Detect which cell encompasses the target text, then output its (x, y) center coordinate. 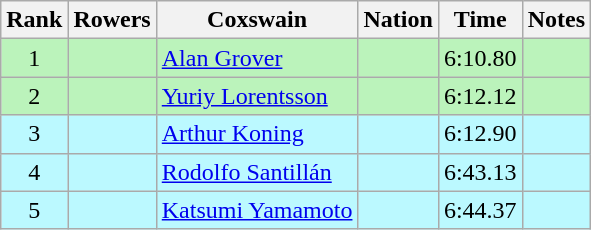
1 (34, 58)
6:43.13 (480, 172)
Time (480, 20)
3 (34, 134)
Coxswain (257, 20)
6:44.37 (480, 210)
Rowers (112, 20)
Yuriy Lorentsson (257, 96)
5 (34, 210)
Arthur Koning (257, 134)
Nation (398, 20)
Rodolfo Santillán (257, 172)
6:10.80 (480, 58)
6:12.12 (480, 96)
2 (34, 96)
Rank (34, 20)
6:12.90 (480, 134)
Alan Grover (257, 58)
4 (34, 172)
Katsumi Yamamoto (257, 210)
Notes (556, 20)
